Return the [X, Y] coordinate for the center point of the cell that contains the specified text.  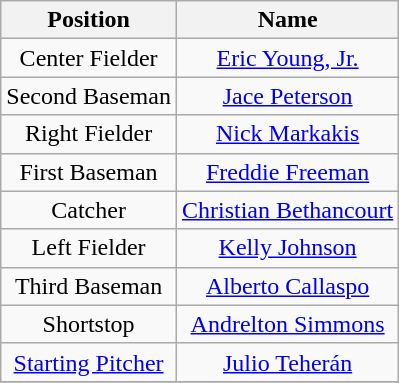
First Baseman [89, 172]
Left Fielder [89, 248]
Catcher [89, 210]
Kelly Johnson [287, 248]
Julio Teherán [287, 362]
Third Baseman [89, 286]
Christian Bethancourt [287, 210]
Center Fielder [89, 58]
Name [287, 20]
Freddie Freeman [287, 172]
Alberto Callaspo [287, 286]
Eric Young, Jr. [287, 58]
Shortstop [89, 324]
Position [89, 20]
Nick Markakis [287, 134]
Jace Peterson [287, 96]
Starting Pitcher [89, 362]
Right Fielder [89, 134]
Second Baseman [89, 96]
Andrelton Simmons [287, 324]
